Pinpoint the cell where the given text exists, returning its (x, y) midpoint coordinate. 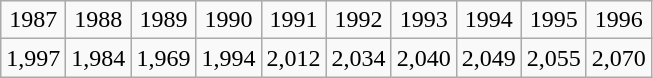
1,984 (98, 58)
2,049 (488, 58)
1995 (554, 20)
2,070 (618, 58)
1994 (488, 20)
2,040 (424, 58)
1991 (294, 20)
1996 (618, 20)
1987 (34, 20)
1,994 (228, 58)
2,034 (358, 58)
1988 (98, 20)
1990 (228, 20)
1993 (424, 20)
1989 (164, 20)
1992 (358, 20)
2,055 (554, 58)
1,969 (164, 58)
2,012 (294, 58)
1,997 (34, 58)
